Pinpoint the cell where the given text exists, returning its (x, y) midpoint coordinate. 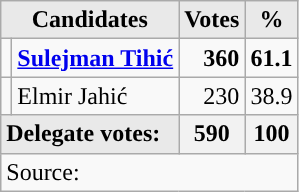
Source: (150, 172)
38.9 (272, 96)
61.1 (272, 58)
Sulejman Tihić (96, 58)
360 (212, 58)
Candidates (90, 20)
Delegate votes: (90, 134)
230 (212, 96)
% (272, 20)
100 (272, 134)
Elmir Jahić (96, 96)
Votes (212, 20)
590 (212, 134)
